Determine the (x, y) coordinate at the center of the cell enclosing the given text.  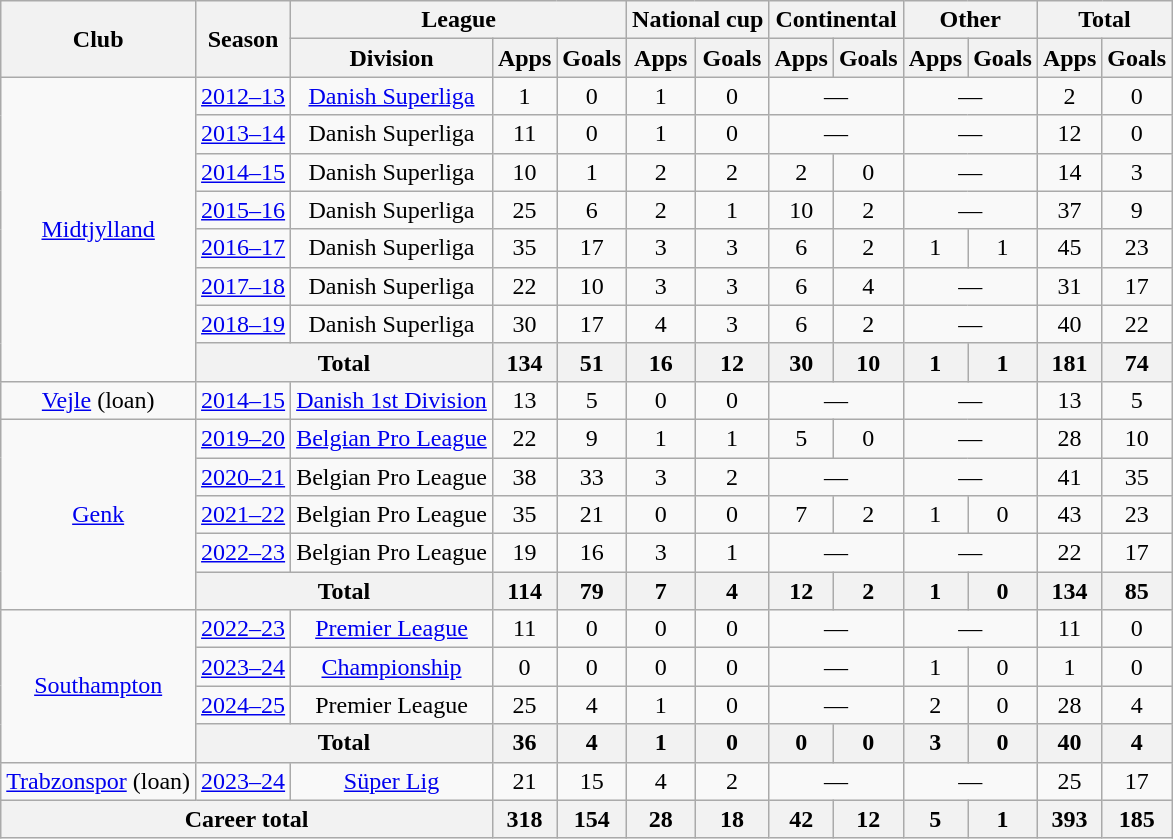
37 (1069, 210)
2015–16 (244, 210)
15 (592, 781)
Süper Lig (392, 781)
Vejle (loan) (98, 400)
2016–17 (244, 248)
318 (524, 819)
42 (801, 819)
Danish 1st Division (392, 400)
Genk (98, 514)
2021–22 (244, 515)
393 (1069, 819)
36 (524, 743)
33 (592, 477)
2024–25 (244, 705)
18 (732, 819)
Continental (836, 20)
Career total (247, 819)
19 (524, 553)
League (459, 20)
Club (98, 39)
51 (592, 362)
38 (524, 477)
2020–21 (244, 477)
74 (1137, 362)
2013–14 (244, 134)
31 (1069, 286)
41 (1069, 477)
43 (1069, 515)
85 (1137, 591)
Season (244, 39)
45 (1069, 248)
154 (592, 819)
National cup (698, 20)
79 (592, 591)
2018–19 (244, 324)
114 (524, 591)
Trabzonspor (loan) (98, 781)
Other (970, 20)
Division (392, 58)
2017–18 (244, 286)
2019–20 (244, 438)
Midtjylland (98, 229)
2012–13 (244, 96)
185 (1137, 819)
Championship (392, 667)
14 (1069, 172)
181 (1069, 362)
Southampton (98, 686)
